Return the (X, Y) coordinate for the center point of the cell that contains the specified text.  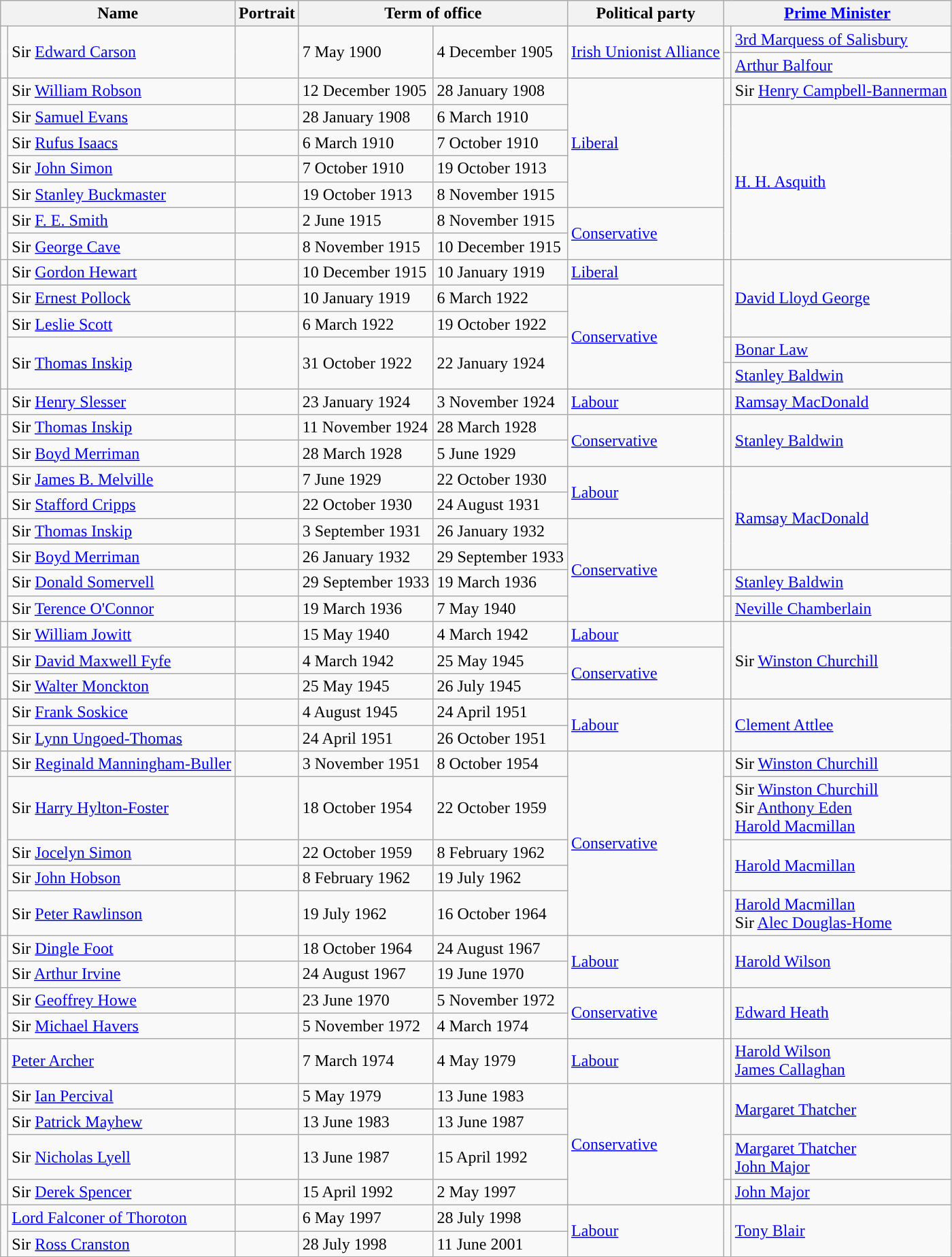
6 May 1997 (366, 1218)
Sir John Simon (122, 169)
4 March 1974 (500, 1026)
John Major (840, 1192)
23 June 1970 (366, 1000)
16 October 1964 (500, 914)
Harold Wilson (840, 961)
Sir Donald Somervell (122, 583)
Portrait (267, 14)
Edward Heath (840, 1013)
Sir Nicholas Lyell (122, 1157)
Sir Lynn Ungoed-Thomas (122, 738)
12 December 1905 (366, 91)
7 June 1929 (366, 479)
2 May 1997 (500, 1192)
3 November 1951 (366, 764)
26 July 1945 (500, 686)
Tony Blair (840, 1230)
11 June 2001 (500, 1243)
Sir James B. Melville (122, 479)
Political party (646, 14)
Sir Samuel Evans (122, 117)
3rd Marquess of Salisbury (840, 39)
Harold WilsonJames Callaghan (840, 1061)
2 June 1915 (366, 220)
Sir David Maxwell Fyfe (122, 660)
Sir Gordon Hewart (122, 272)
Sir Rufus Isaacs (122, 143)
19 October 1922 (500, 324)
Sir William Jowitt (122, 634)
7 March 1974 (366, 1061)
Neville Chamberlain (840, 608)
18 October 1964 (366, 948)
Sir Ross Cranston (122, 1243)
5 May 1979 (366, 1096)
15 May 1940 (366, 634)
H. H. Asquith (840, 182)
4 August 1945 (366, 712)
Irish Unionist Alliance (646, 52)
3 September 1931 (366, 531)
Term of office (432, 14)
Peter Archer (122, 1061)
Sir John Hobson (122, 878)
Sir Geoffrey Howe (122, 1000)
Harold MacmillanSir Alec Douglas-Home (840, 914)
Sir Terence O'Connor (122, 608)
3 November 1924 (500, 402)
7 May 1900 (366, 52)
19 June 1970 (500, 974)
23 January 1924 (366, 402)
Sir Henry Slesser (122, 402)
Sir Dingle Foot (122, 948)
Sir Reginald Manningham-Buller (122, 764)
Sir Ernest Pollock (122, 298)
Harold Macmillan (840, 865)
Sir George Cave (122, 246)
4 May 1979 (500, 1061)
Sir Henry Campbell-Bannerman (840, 91)
18 October 1954 (366, 808)
7 May 1940 (500, 608)
4 December 1905 (500, 52)
Sir Patrick Mayhew (122, 1122)
Sir William Robson (122, 91)
Sir Walter Monckton (122, 686)
Sir Frank Soskice (122, 712)
Sir Stanley Buckmaster (122, 194)
Bonar Law (840, 350)
Sir Derek Spencer (122, 1192)
Sir Winston ChurchillSir Anthony EdenHarold Macmillan (840, 808)
26 October 1951 (500, 738)
Sir Peter Rawlinson (122, 914)
Margaret ThatcherJohn Major (840, 1157)
Sir Leslie Scott (122, 324)
Sir Arthur Irvine (122, 974)
24 August 1931 (500, 505)
Sir Edward Carson (122, 52)
Sir Jocelyn Simon (122, 853)
Margaret Thatcher (840, 1109)
Sir Ian Percival (122, 1096)
5 June 1929 (500, 453)
22 January 1924 (500, 363)
Sir Michael Havers (122, 1026)
Prime Minister (837, 14)
8 October 1954 (500, 764)
11 November 1924 (366, 428)
31 October 1922 (366, 363)
Sir F. E. Smith (122, 220)
David Lloyd George (840, 298)
Sir Harry Hylton-Foster (122, 808)
Sir Stafford Cripps (122, 505)
Arthur Balfour (840, 65)
Clement Attlee (840, 725)
Lord Falconer of Thoroton (122, 1218)
Name (118, 14)
